Capture the cell that displays the provided text and extract its (x, y) central coordinate. 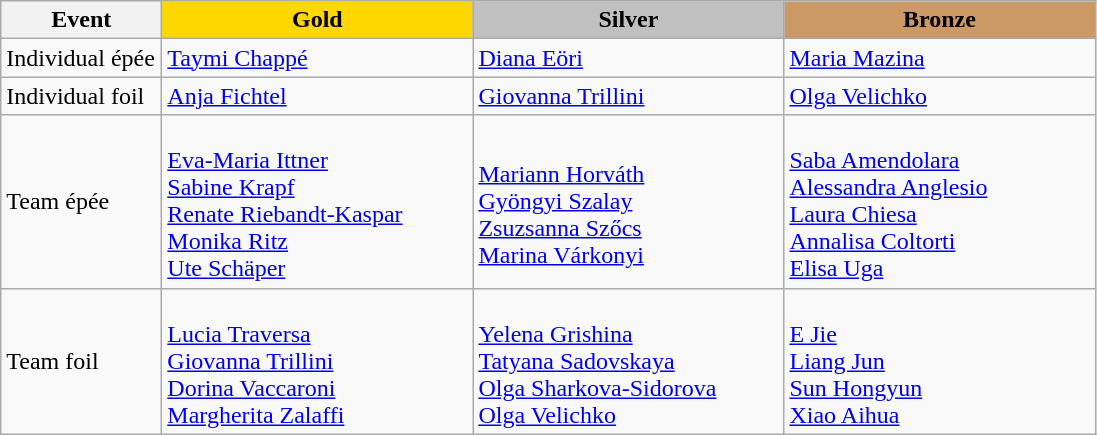
Event (82, 20)
Diana Eöri (628, 58)
Saba Amendolara Alessandra Anglesio Laura ChiesaAnnalisa ColtortiElisa Uga (940, 202)
Individual épée (82, 58)
Team épée (82, 202)
Individual foil (82, 96)
Lucia Traversa Giovanna Trillini Dorina Vaccaroni Margherita Zalaffi (318, 361)
Yelena Grishina Tatyana Sadovskaya Olga Sharkova-Sidorova Olga Velichko (628, 361)
Anja Fichtel (318, 96)
Eva-Maria Ittner Sabine Krapf Renate Riebandt-KasparMonika RitzUte Schäper (318, 202)
Olga Velichko (940, 96)
Silver (628, 20)
Giovanna Trillini (628, 96)
Mariann Horváth Gyöngyi Szalay Zsuzsanna SzőcsMarina Várkonyi (628, 202)
Bronze (940, 20)
Maria Mazina (940, 58)
E Jie Liang Jun Sun HongyunXiao Aihua (940, 361)
Gold (318, 20)
Team foil (82, 361)
Taymi Chappé (318, 58)
